From the cell containing the given text, extract its center point as [X, Y] coordinate. 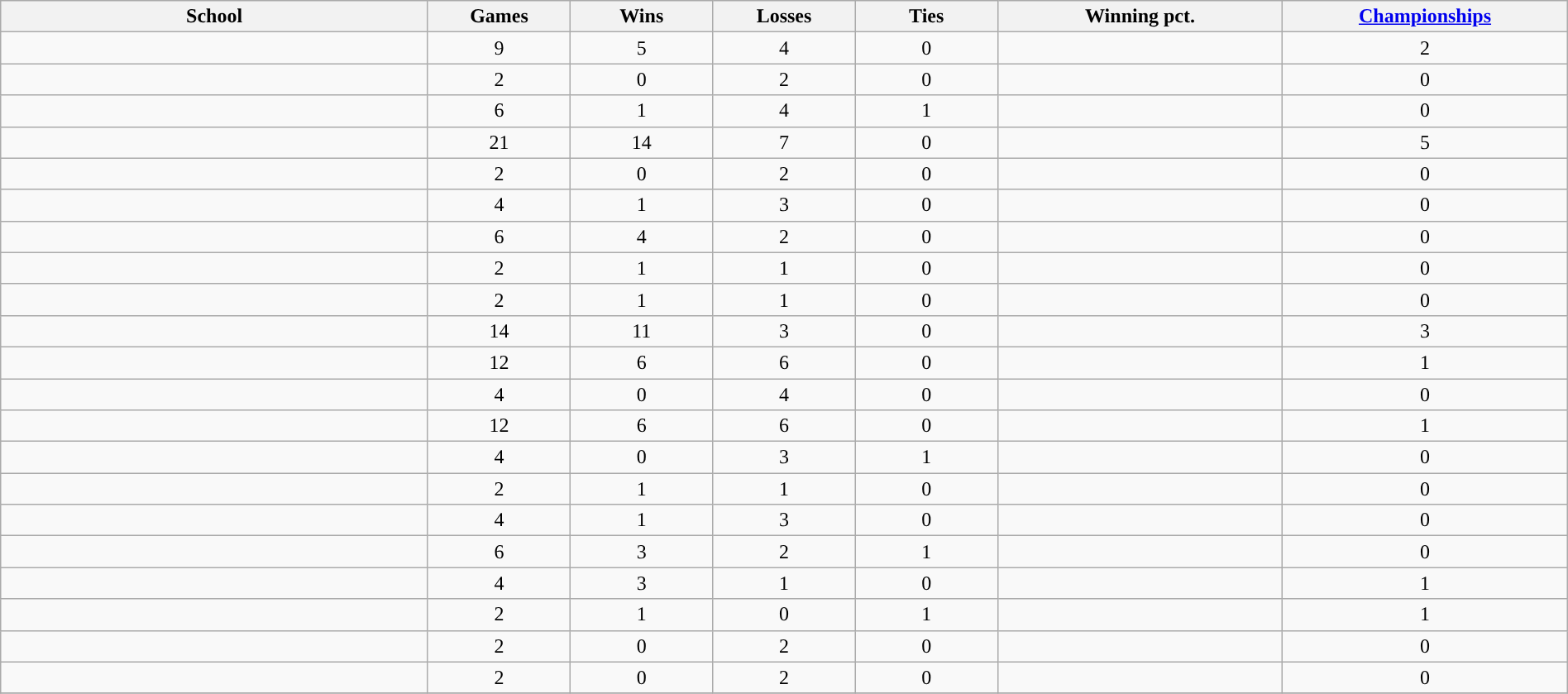
Championships [1425, 17]
11 [642, 331]
9 [499, 48]
School [215, 17]
Wins [642, 17]
Ties [926, 17]
7 [784, 142]
21 [499, 142]
Games [499, 17]
Winning pct. [1140, 17]
Losses [784, 17]
